Return the (x, y) coordinate for the center point of the cell that contains the specified text.  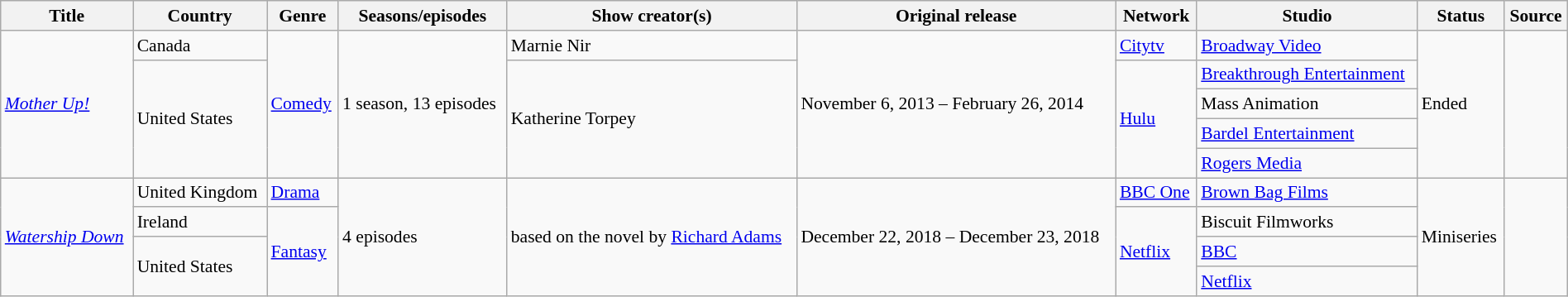
Bardel Entertainment (1307, 134)
Comedy (303, 104)
Drama (303, 193)
BBC (1307, 251)
Canada (200, 46)
Seasons/episodes (423, 16)
Source (1536, 16)
Title (67, 16)
Rogers Media (1307, 163)
Country (200, 16)
Hulu (1156, 118)
Network (1156, 16)
Studio (1307, 16)
Fantasy (303, 251)
Watership Down (67, 237)
United Kingdom (200, 193)
Show creator(s) (652, 16)
Citytv (1156, 46)
Status (1460, 16)
Brown Bag Films (1307, 193)
Original release (956, 16)
Broadway Video (1307, 46)
1 season, 13 episodes (423, 104)
Ireland (200, 223)
Mother Up! (67, 104)
Breakthrough Entertainment (1307, 74)
Marnie Nir (652, 46)
Genre (303, 16)
BBC One (1156, 193)
December 22, 2018 – December 23, 2018 (956, 237)
Katherine Torpey (652, 118)
Miniseries (1460, 237)
November 6, 2013 – February 26, 2014 (956, 104)
Ended (1460, 104)
based on the novel by Richard Adams (652, 237)
Biscuit Filmworks (1307, 223)
Mass Animation (1307, 104)
4 episodes (423, 237)
